Pinpoint the cell where the given text exists, returning its [x, y] midpoint coordinate. 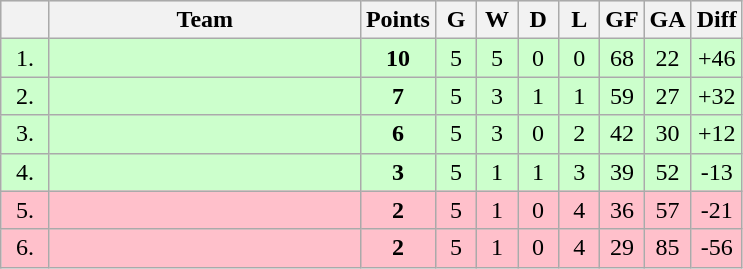
Team [204, 20]
+12 [716, 134]
57 [668, 210]
7 [398, 96]
L [580, 20]
85 [668, 248]
10 [398, 58]
27 [668, 96]
-21 [716, 210]
36 [622, 210]
GF [622, 20]
1. [26, 58]
4. [26, 172]
+32 [716, 96]
-56 [716, 248]
Points [398, 20]
22 [668, 58]
59 [622, 96]
2. [26, 96]
GA [668, 20]
30 [668, 134]
W [498, 20]
D [538, 20]
G [456, 20]
29 [622, 248]
39 [622, 172]
-13 [716, 172]
3. [26, 134]
52 [668, 172]
5. [26, 210]
42 [622, 134]
68 [622, 58]
6. [26, 248]
Diff [716, 20]
6 [398, 134]
+46 [716, 58]
